Extract the (x, y) coordinate from the center of the cell holding the provided text.  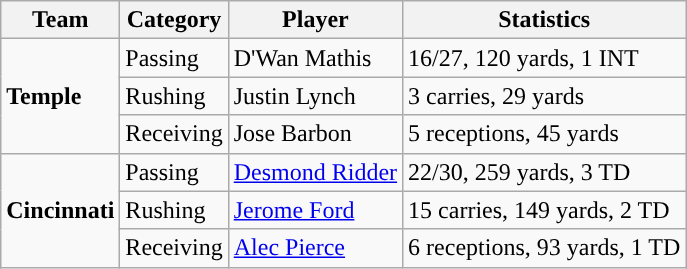
Category (174, 20)
Cincinnati (60, 210)
16/27, 120 yards, 1 INT (544, 58)
Team (60, 20)
22/30, 259 yards, 3 TD (544, 172)
Justin Lynch (315, 96)
Statistics (544, 20)
Alec Pierce (315, 248)
3 carries, 29 yards (544, 96)
5 receptions, 45 yards (544, 134)
15 carries, 149 yards, 2 TD (544, 210)
Jerome Ford (315, 210)
Jose Barbon (315, 134)
Player (315, 20)
Temple (60, 96)
Desmond Ridder (315, 172)
6 receptions, 93 yards, 1 TD (544, 248)
D'Wan Mathis (315, 58)
